Extract the (X, Y) coordinate from the center of the cell holding the provided text.  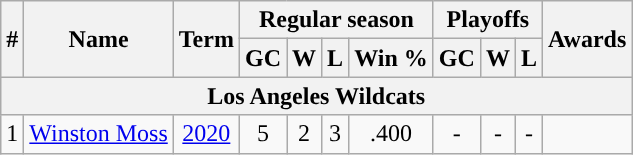
2020 (206, 134)
# (12, 39)
Term (206, 39)
Los Angeles Wildcats (316, 96)
Name (98, 39)
Playoffs (488, 20)
5 (262, 134)
Win % (392, 58)
2 (304, 134)
1 (12, 134)
Regular season (336, 20)
.400 (392, 134)
3 (336, 134)
Awards (586, 39)
Winston Moss (98, 134)
